Output the [x, y] coordinate of the center of the cell containing the given text.  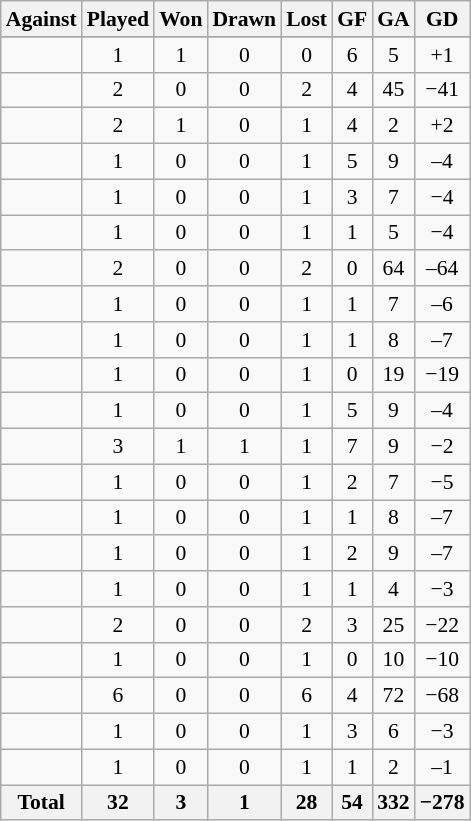
72 [394, 696]
64 [394, 269]
GD [442, 19]
19 [394, 375]
−19 [442, 375]
Drawn [244, 19]
−41 [442, 90]
10 [394, 660]
Against [42, 19]
−10 [442, 660]
−68 [442, 696]
−5 [442, 482]
−278 [442, 803]
45 [394, 90]
32 [118, 803]
–6 [442, 304]
−22 [442, 625]
Lost [306, 19]
+1 [442, 55]
+2 [442, 126]
GF [352, 19]
54 [352, 803]
25 [394, 625]
GA [394, 19]
28 [306, 803]
Played [118, 19]
332 [394, 803]
–1 [442, 767]
Total [42, 803]
–64 [442, 269]
−2 [442, 447]
Won [180, 19]
